Search for the cell housing the specified text and yield its (x, y) center coordinate. 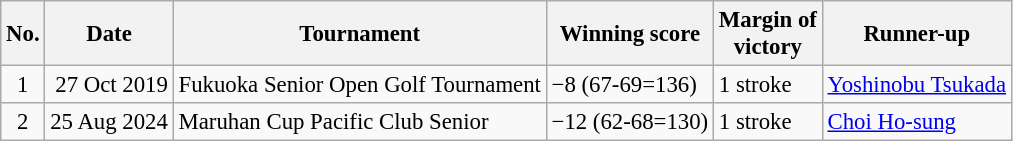
−8 (67-69=136) (630, 85)
Choi Ho-sung (916, 122)
Winning score (630, 34)
Runner-up (916, 34)
Yoshinobu Tsukada (916, 85)
Margin ofvictory (768, 34)
Date (109, 34)
Fukuoka Senior Open Golf Tournament (360, 85)
Tournament (360, 34)
−12 (62-68=130) (630, 122)
No. (23, 34)
Maruhan Cup Pacific Club Senior (360, 122)
1 (23, 85)
27 Oct 2019 (109, 85)
25 Aug 2024 (109, 122)
2 (23, 122)
